Identify which cell holds the provided text, then report its [x, y] central coordinate. 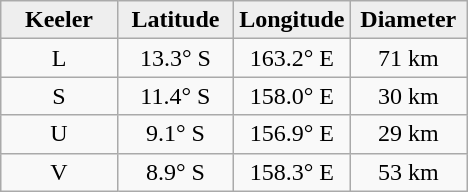
29 km [408, 134]
156.9° E [292, 134]
V [59, 172]
Diameter [408, 20]
163.2° E [292, 58]
30 km [408, 96]
71 km [408, 58]
53 km [408, 172]
L [59, 58]
S [59, 96]
9.1° S [175, 134]
Latitude [175, 20]
158.3° E [292, 172]
Longitude [292, 20]
8.9° S [175, 172]
U [59, 134]
13.3° S [175, 58]
11.4° S [175, 96]
158.0° E [292, 96]
Keeler [59, 20]
